Return the [X, Y] coordinate for the center point of the cell that contains the specified text.  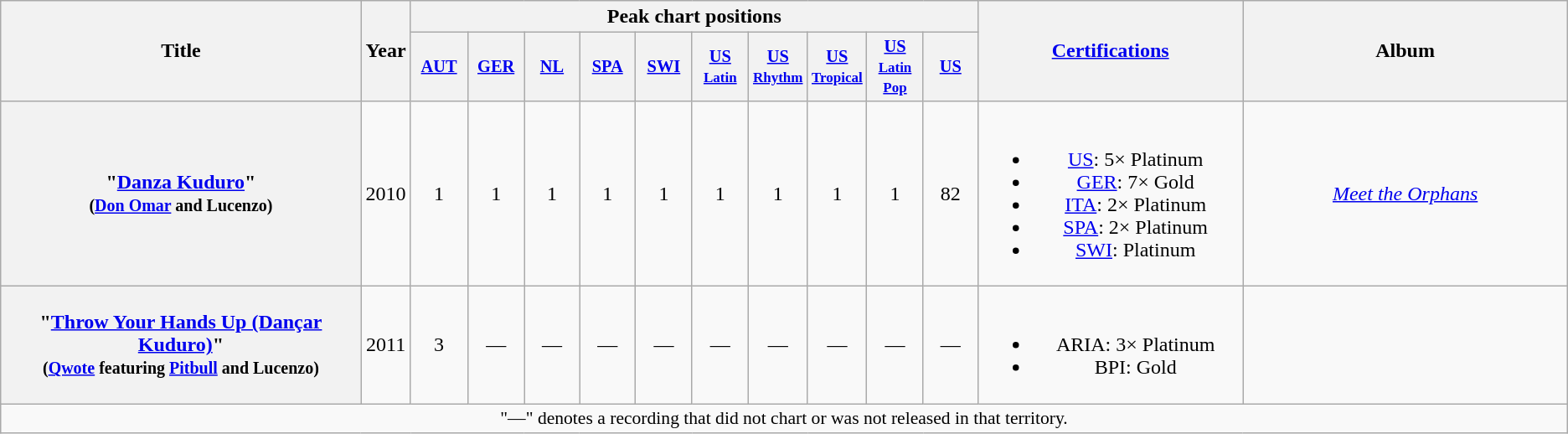
US Rhythm [777, 67]
US Tropical [838, 67]
Year [385, 51]
NL [552, 67]
Peak chart positions [694, 17]
US: 5× PlatinumGER: 7× GoldITA: 2× PlatinumSPA: 2× PlatinumSWI: Platinum [1111, 193]
Title [181, 51]
"—" denotes a recording that did not chart or was not released in that territory. [784, 419]
US Latin [720, 67]
Certifications [1111, 51]
AUT [439, 67]
GER [496, 67]
Meet the Orphans [1406, 193]
US LatinPop [895, 67]
Album [1406, 51]
2011 [385, 345]
82 [950, 193]
"Danza Kuduro"(Don Omar and Lucenzo) [181, 193]
US [950, 67]
SWI [663, 67]
2010 [385, 193]
SPA [608, 67]
ARIA: 3× PlatinumBPI: Gold [1111, 345]
"Throw Your Hands Up (Dançar Kuduro)" (Qwote featuring Pitbull and Lucenzo) [181, 345]
3 [439, 345]
